Extract the [X, Y] coordinate from the center of the cell holding the provided text.  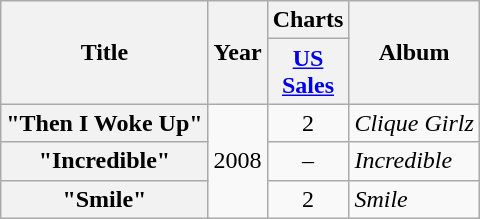
2008 [238, 161]
Smile [414, 199]
"Incredible" [104, 161]
Year [238, 52]
USSales [308, 72]
"Smile" [104, 199]
Title [104, 52]
– [308, 161]
Album [414, 52]
Clique Girlz [414, 123]
"Then I Woke Up" [104, 123]
Incredible [414, 161]
Charts [308, 20]
